Provide the [x, y] coordinate of the cell's center where the given text is located.  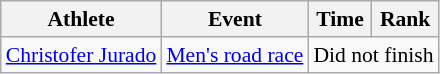
Event [234, 19]
Men's road race [234, 55]
Athlete [82, 19]
Christofer Jurado [82, 55]
Rank [406, 19]
Did not finish [373, 55]
Time [340, 19]
